From the cell containing the given text, extract its center point as [X, Y] coordinate. 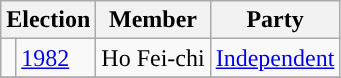
Election [48, 20]
Independent [275, 58]
Member [153, 20]
1982 [56, 58]
Party [275, 20]
Ho Fei-chi [153, 58]
